For the text-containing cell, return its midpoint in [X, Y] coordinate format. 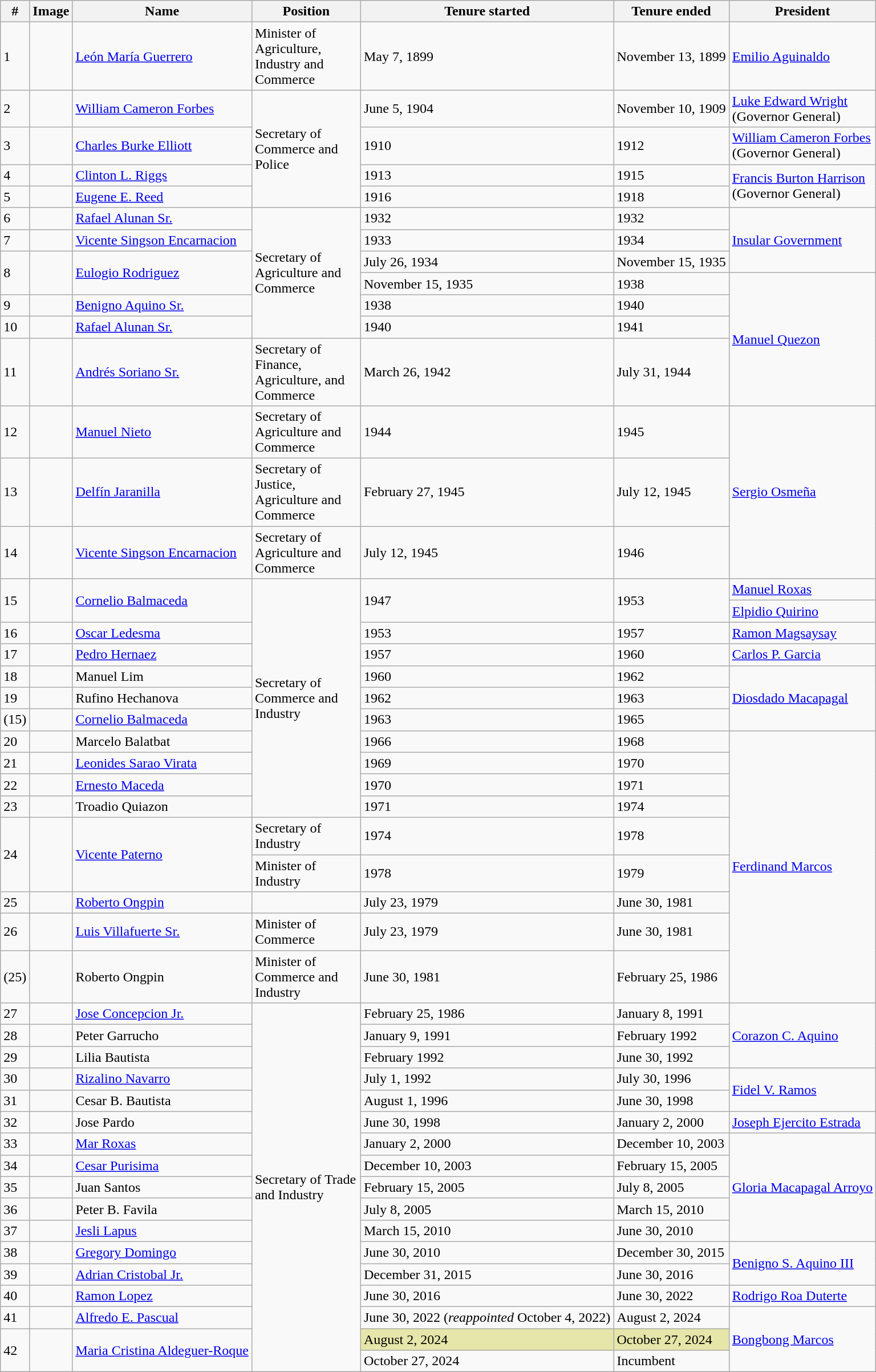
Pedro Hernaez [162, 655]
23 [15, 806]
Maria Cristina Aldeguer-Roque [162, 1350]
March 26, 1942 [487, 372]
Diosdado Macapagal [802, 698]
20 [15, 741]
41 [15, 1318]
Manuel Roxas [802, 590]
Fidel V. Ramos [802, 1090]
Minister of Commerce [306, 932]
31 [15, 1101]
Charles Burke Elliott [162, 146]
42 [15, 1350]
13 [15, 493]
25 [15, 903]
Manuel Lim [162, 676]
Peter B. Favila [162, 1209]
37 [15, 1231]
7 [15, 240]
William Cameron Forbes(Governor General) [802, 146]
Cesar Purisima [162, 1166]
May 7, 1899 [487, 56]
26 [15, 932]
1944 [487, 432]
Elpidio Quirino [802, 611]
June 30, 2022 (reappointed October 4, 2022) [487, 1318]
32 [15, 1122]
36 [15, 1209]
40 [15, 1296]
1912 [671, 146]
5 [15, 197]
1965 [671, 720]
29 [15, 1057]
15 [15, 600]
Bongbong Marcos [802, 1339]
Peter Garrucho [162, 1036]
Secretary of Industry [306, 836]
18 [15, 676]
Manuel Quezon [802, 339]
Andrés Soriano Sr. [162, 372]
(25) [15, 977]
34 [15, 1166]
Tenure ended [671, 11]
Joseph Ejercito Estrada [802, 1122]
1979 [671, 872]
Emilio Aguinaldo [802, 56]
1910 [487, 146]
Francis Burton Harrison(Governor General) [802, 186]
Name [162, 11]
9 [15, 305]
Leonides Sarao Virata [162, 763]
November 13, 1899 [671, 56]
Secretary of Finance, Agriculture, and Commerce [306, 372]
1915 [671, 175]
León María Guerrero [162, 56]
Adrian Cristobal Jr. [162, 1274]
1918 [671, 197]
July 30, 1996 [671, 1079]
Carlos P. Garcia [802, 655]
1946 [671, 553]
1968 [671, 741]
Lilia Bautista [162, 1057]
Corazon C. Aquino [802, 1036]
22 [15, 785]
Rufino Hechanova [162, 698]
Luis Villafuerte Sr. [162, 932]
39 [15, 1274]
8 [15, 273]
1945 [671, 432]
Image [51, 11]
January 9, 1991 [487, 1036]
Jose Concepcion Jr. [162, 1014]
Ramon Lopez [162, 1296]
Secretary of Commerce and Police [306, 149]
11 [15, 372]
Oscar Ledesma [162, 633]
Secretary of Trade and Industry [306, 1187]
33 [15, 1144]
July 26, 1934 [487, 262]
Minister of Commerce and Industry [306, 977]
1934 [671, 240]
December 31, 2015 [487, 1274]
Juan Santos [162, 1187]
Eulogio Rodriguez [162, 273]
Cesar B. Bautista [162, 1101]
Clinton L. Riggs [162, 175]
Jesli Lapus [162, 1231]
June 5, 1904 [487, 108]
1916 [487, 197]
Delfín Jaranilla [162, 493]
14 [15, 553]
1 [15, 56]
Benigno S. Aquino III [802, 1263]
Ramon Magsaysay [802, 633]
4 [15, 175]
Benigno Aquino Sr. [162, 305]
Jose Pardo [162, 1122]
Gregory Domingo [162, 1252]
Vicente Paterno [162, 854]
Insular Government [802, 240]
Minister of Agriculture, Industry and Commerce [306, 56]
17 [15, 655]
January 8, 1991 [671, 1014]
Rodrigo Roa Duterte [802, 1296]
38 [15, 1252]
June 30, 1992 [671, 1057]
Tenure started [487, 11]
19 [15, 698]
3 [15, 146]
Mar Roxas [162, 1144]
Position [306, 11]
Eugene E. Reed [162, 197]
Rizalino Navarro [162, 1079]
February 27, 1945 [487, 493]
July 1, 1992 [487, 1079]
President [802, 11]
35 [15, 1187]
1941 [671, 327]
1969 [487, 763]
1933 [487, 240]
24 [15, 854]
Ferdinand Marcos [802, 867]
27 [15, 1014]
William Cameron Forbes [162, 108]
August 1, 1996 [487, 1101]
Incumbent [671, 1361]
Minister of Industry [306, 872]
Alfredo E. Pascual [162, 1318]
2 [15, 108]
16 [15, 633]
Gloria Macapagal Arroyo [802, 1187]
12 [15, 432]
November 10, 1909 [671, 108]
December 30, 2015 [671, 1252]
28 [15, 1036]
Troadio Quiazon [162, 806]
Manuel Nieto [162, 432]
1913 [487, 175]
1966 [487, 741]
July 31, 1944 [671, 372]
Luke Edward Wright(Governor General) [802, 108]
6 [15, 218]
Ernesto Maceda [162, 785]
Secretary of Commerce and Industry [306, 698]
June 30, 2022 [671, 1296]
Secretary of Justice, Agriculture and Commerce [306, 493]
21 [15, 763]
30 [15, 1079]
(15) [15, 720]
Marcelo Balatbat [162, 741]
10 [15, 327]
# [15, 11]
1947 [487, 600]
Sergio Osmeña [802, 493]
